Find where the given text appears and provide that cell's center as (x, y) coordinate. 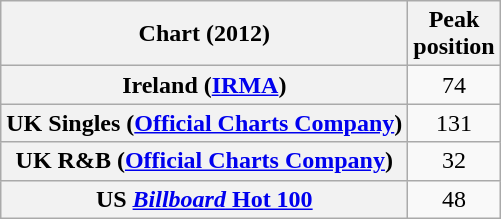
32 (454, 161)
Chart (2012) (204, 34)
UK Singles (Official Charts Company) (204, 123)
48 (454, 199)
74 (454, 85)
131 (454, 123)
Peakposition (454, 34)
UK R&B (Official Charts Company) (204, 161)
US Billboard Hot 100 (204, 199)
Ireland (IRMA) (204, 85)
